Find where the given text appears and provide that cell's center as [x, y] coordinate. 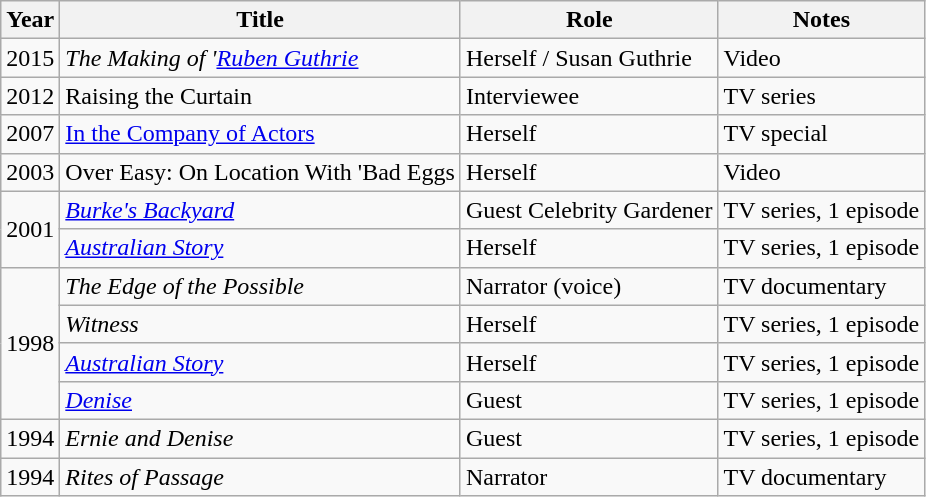
Guest Celebrity Gardener [589, 210]
Witness [260, 324]
The Edge of the Possible [260, 286]
Title [260, 20]
TV series [822, 96]
Narrator (voice) [589, 286]
Denise [260, 400]
Role [589, 20]
Interviewee [589, 96]
In the Company of Actors [260, 134]
2001 [30, 229]
2003 [30, 172]
TV special [822, 134]
2015 [30, 58]
Raising the Curtain [260, 96]
The Making of 'Ruben Guthrie [260, 58]
Rites of Passage [260, 477]
Year [30, 20]
2012 [30, 96]
2007 [30, 134]
Over Easy: On Location With 'Bad Eggs [260, 172]
1998 [30, 343]
Ernie and Denise [260, 438]
Narrator [589, 477]
Burke's Backyard [260, 210]
Herself / Susan Guthrie [589, 58]
Notes [822, 20]
